Locate the cell with the specified text and output its (X, Y) center coordinate. 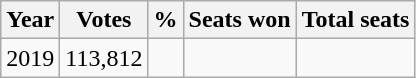
Total seats (356, 20)
2019 (30, 58)
% (166, 20)
113,812 (104, 58)
Year (30, 20)
Seats won (240, 20)
Votes (104, 20)
